Locate the cell with the specified text and output its (X, Y) center coordinate. 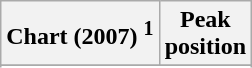
Peakposition (205, 34)
Chart (2007) 1 (80, 34)
